Detect which cell encompasses the target text, then output its [X, Y] center coordinate. 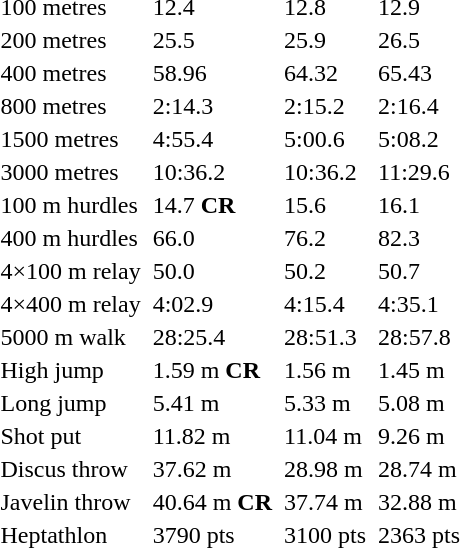
37.74 m [326, 502]
66.0 [212, 238]
58.96 [212, 73]
1.56 m [326, 370]
64.32 [326, 73]
4:02.9 [212, 304]
28:51.3 [326, 337]
50.2 [326, 271]
76.2 [326, 238]
2:15.2 [326, 106]
15.6 [326, 205]
5:00.6 [326, 139]
5.41 m [212, 403]
37.62 m [212, 469]
28:25.4 [212, 337]
5.33 m [326, 403]
28.98 m [326, 469]
11.04 m [326, 436]
2:14.3 [212, 106]
11.82 m [212, 436]
25.9 [326, 40]
25.5 [212, 40]
4:15.4 [326, 304]
14.7 CR [212, 205]
50.0 [212, 271]
40.64 m CR [212, 502]
4:55.4 [212, 139]
1.59 m CR [212, 370]
